Capture the cell that displays the provided text and extract its [X, Y] central coordinate. 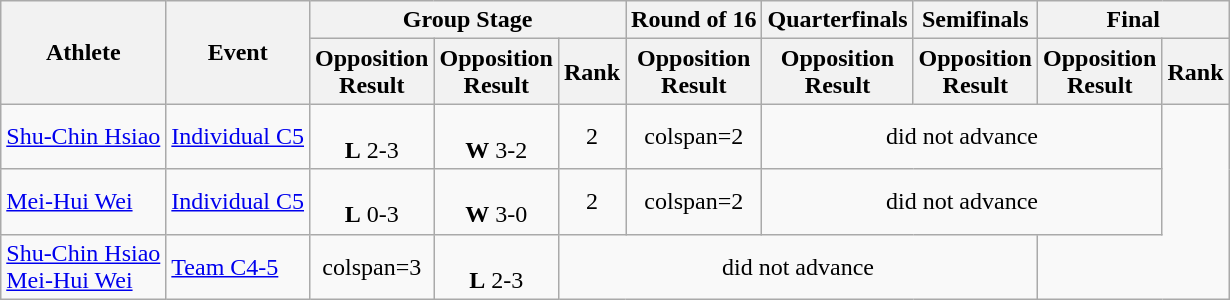
W 3-2 [496, 136]
Round of 16 [694, 20]
Athlete [84, 52]
Group Stage [468, 20]
Event [238, 52]
Final [1133, 20]
Mei-Hui Wei [84, 202]
Semifinals [975, 20]
Shu-Chin HsiaoMei-Hui Wei [84, 266]
Team C4-5 [238, 266]
Shu-Chin Hsiao [84, 136]
W 3-0 [496, 202]
Quarterfinals [838, 20]
colspan=3 [372, 266]
L 0-3 [372, 202]
